Return [X, Y] of the center of cell containing provided text 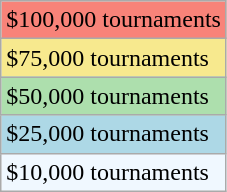
$25,000 tournaments [114, 134]
$10,000 tournaments [114, 172]
$100,000 tournaments [114, 20]
$50,000 tournaments [114, 96]
$75,000 tournaments [114, 58]
